Extract the (x, y) coordinate from the center of the cell holding the provided text.  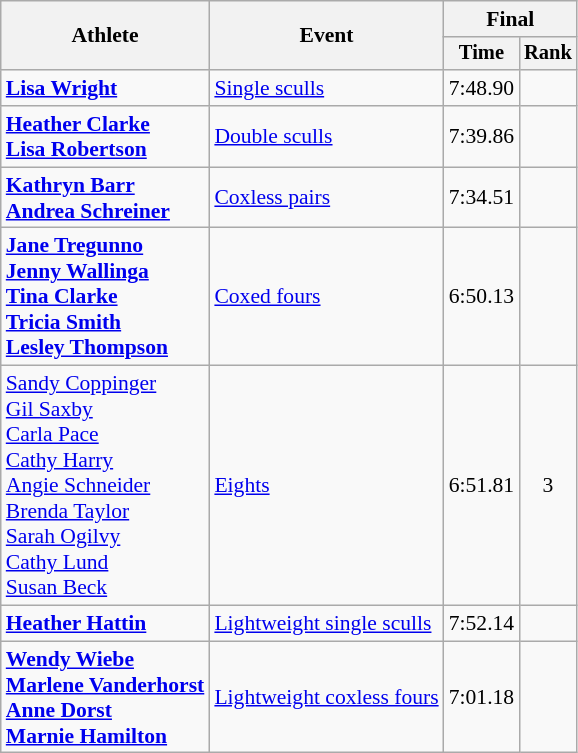
6:51.81 (482, 486)
Heather Hattin (106, 624)
7:52.14 (482, 624)
Sandy CoppingerGil SaxbyCarla PaceCathy HarryAngie SchneiderBrenda TaylorSarah OgilvyCathy LundSusan Beck (106, 486)
6:50.13 (482, 297)
Heather ClarkeLisa Robertson (106, 136)
Lisa Wright (106, 88)
7:34.51 (482, 198)
Lightweight coxless fours (326, 697)
Jane TregunnoJenny WallingaTina ClarkeTricia SmithLesley Thompson (106, 297)
Coxless pairs (326, 198)
Final (510, 19)
7:39.86 (482, 136)
Kathryn BarrAndrea Schreiner (106, 198)
7:01.18 (482, 697)
Event (326, 36)
Eights (326, 486)
Double sculls (326, 136)
7:48.90 (482, 88)
Time (482, 54)
Coxed fours (326, 297)
Single sculls (326, 88)
Lightweight single sculls (326, 624)
3 (548, 486)
Athlete (106, 36)
Rank (548, 54)
Wendy WiebeMarlene VanderhorstAnne DorstMarnie Hamilton (106, 697)
